Detect which cell encompasses the target text, then output its (X, Y) center coordinate. 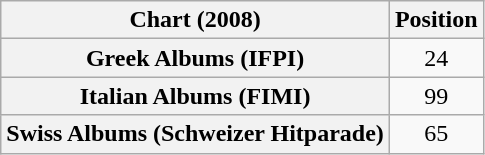
Italian Albums (FIMI) (196, 96)
Position (436, 20)
Greek Albums (IFPI) (196, 58)
Swiss Albums (Schweizer Hitparade) (196, 134)
65 (436, 134)
24 (436, 58)
99 (436, 96)
Chart (2008) (196, 20)
